Return the (x, y) coordinate for the center point of the cell that contains the specified text.  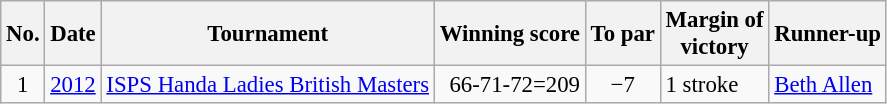
Tournament (268, 34)
To par (622, 34)
Winning score (510, 34)
Date (73, 34)
Margin ofvictory (714, 34)
Runner-up (828, 34)
ISPS Handa Ladies British Masters (268, 85)
2012 (73, 85)
1 (23, 85)
Beth Allen (828, 85)
No. (23, 34)
66-71-72=209 (510, 85)
−7 (622, 85)
1 stroke (714, 85)
